Capture the cell that displays the provided text and extract its [x, y] central coordinate. 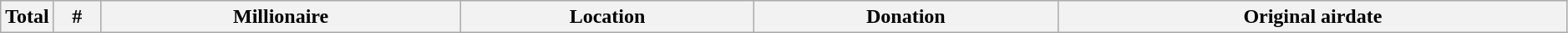
# [77, 17]
Total [28, 17]
Millionaire [281, 17]
Original airdate [1312, 17]
Donation [906, 17]
Location [607, 17]
